Extract the (X, Y) coordinate from the center of the cell holding the provided text.  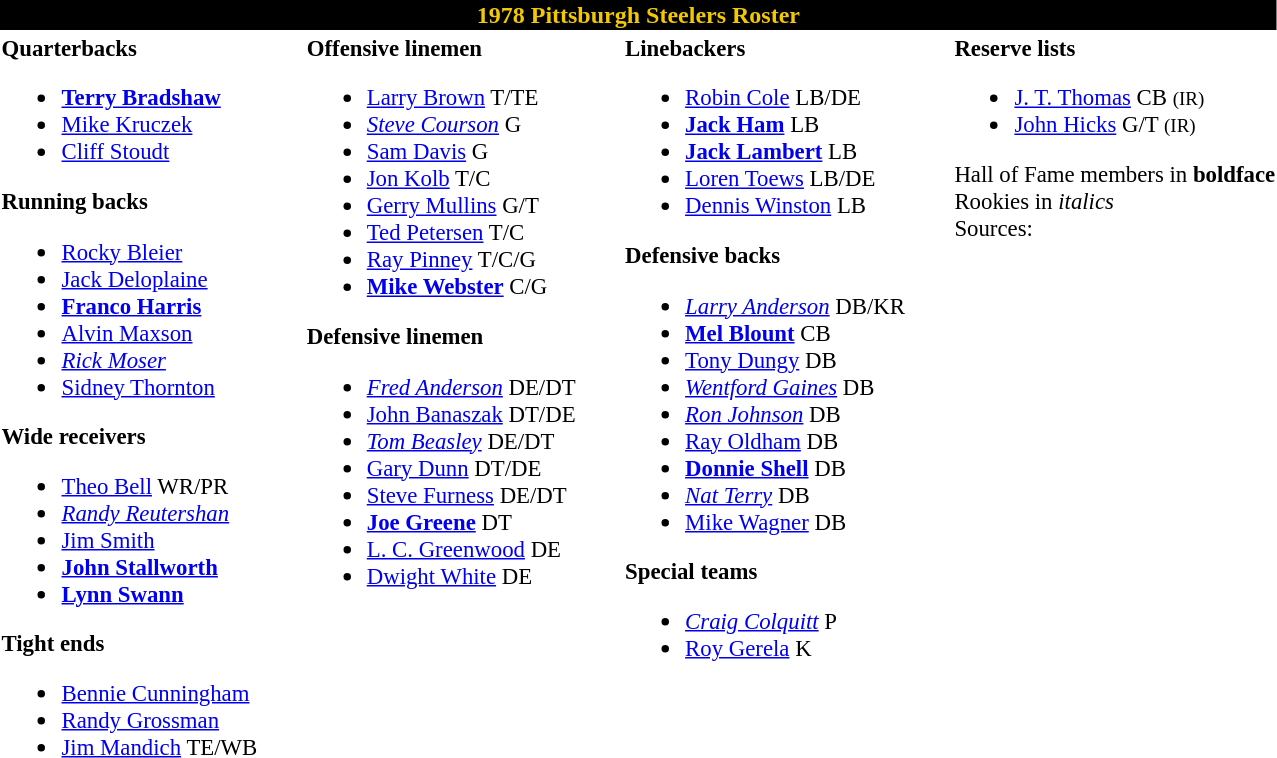
1978 Pittsburgh Steelers Roster (638, 15)
